Capture the cell that displays the provided text and extract its (X, Y) central coordinate. 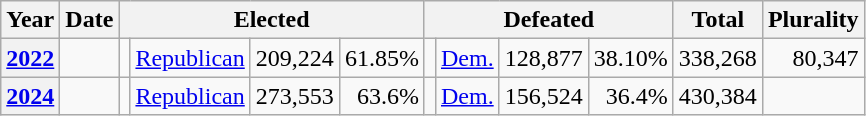
338,268 (718, 58)
Total (718, 20)
Elected (272, 20)
Year (30, 20)
80,347 (813, 58)
209,224 (294, 58)
36.4% (630, 96)
38.10% (630, 58)
430,384 (718, 96)
Date (90, 20)
Defeated (548, 20)
Plurality (813, 20)
61.85% (382, 58)
63.6% (382, 96)
2024 (30, 96)
273,553 (294, 96)
128,877 (544, 58)
2022 (30, 58)
156,524 (544, 96)
